Pinpoint the cell where the given text exists, returning its [x, y] midpoint coordinate. 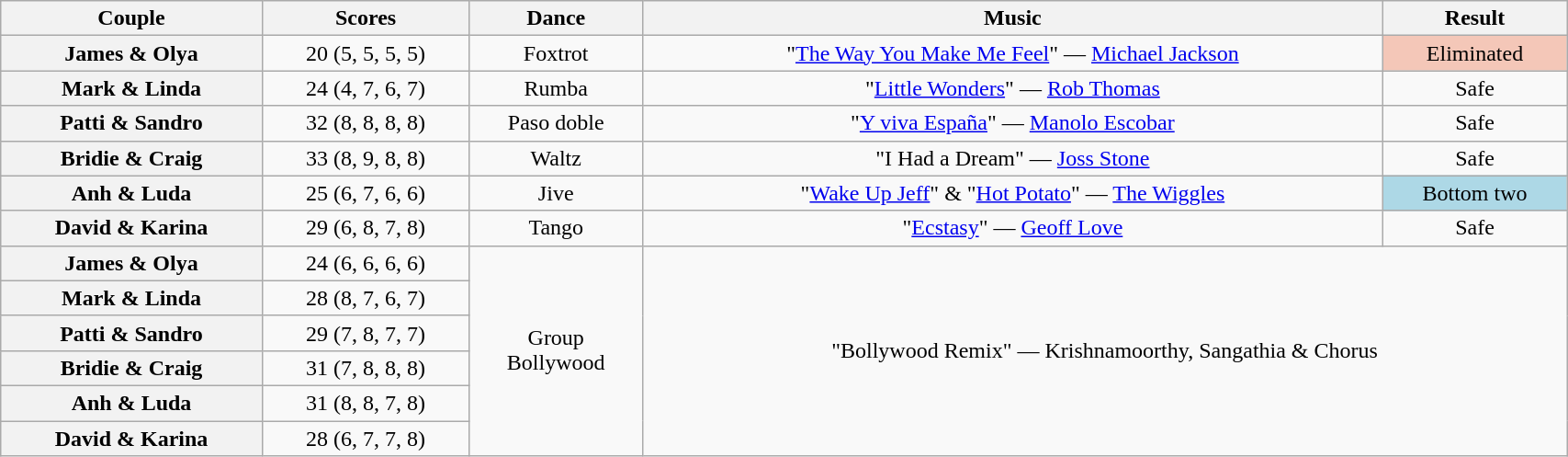
Scores [366, 18]
Result [1474, 18]
Eliminated [1474, 53]
Foxtrot [556, 53]
Paso doble [556, 123]
32 (8, 8, 8, 8) [366, 123]
Couple [131, 18]
24 (6, 6, 6, 6) [366, 263]
Music [1012, 18]
28 (6, 7, 7, 8) [366, 439]
"Wake Up Jeff" & "Hot Potato" — The Wiggles [1012, 193]
29 (7, 8, 7, 7) [366, 333]
28 (8, 7, 6, 7) [366, 298]
Jive [556, 193]
"I Had a Dream" — Joss Stone [1012, 158]
31 (7, 8, 8, 8) [366, 368]
33 (8, 9, 8, 8) [366, 158]
Rumba [556, 88]
Dance [556, 18]
Waltz [556, 158]
"Y viva España" — Manolo Escobar [1012, 123]
Tango [556, 228]
"The Way You Make Me Feel" — Michael Jackson [1012, 53]
29 (6, 8, 7, 8) [366, 228]
"Bollywood Remix" — Krishnamoorthy, Sangathia & Chorus [1104, 350]
"Ecstasy" — Geoff Love [1012, 228]
20 (5, 5, 5, 5) [366, 53]
25 (6, 7, 6, 6) [366, 193]
"Little Wonders" — Rob Thomas [1012, 88]
24 (4, 7, 6, 7) [366, 88]
31 (8, 8, 7, 8) [366, 403]
GroupBollywood [556, 350]
Bottom two [1474, 193]
